Determine the [X, Y] coordinate at the center of the cell enclosing the given text.  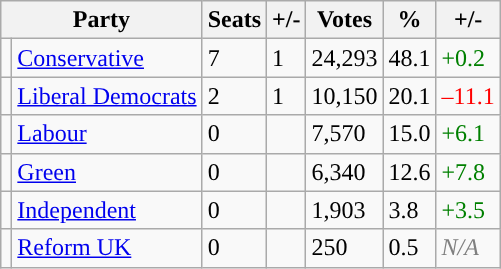
Party [102, 20]
7,570 [344, 134]
6,340 [344, 172]
Seats [234, 20]
24,293 [344, 58]
20.1 [410, 96]
48.1 [410, 58]
1,903 [344, 210]
% [410, 20]
0.5 [410, 248]
Green [107, 172]
+3.5 [468, 210]
2 [234, 96]
+7.8 [468, 172]
+0.2 [468, 58]
Reform UK [107, 248]
Independent [107, 210]
Votes [344, 20]
250 [344, 248]
12.6 [410, 172]
–11.1 [468, 96]
15.0 [410, 134]
Liberal Democrats [107, 96]
Conservative [107, 58]
N/A [468, 248]
3.8 [410, 210]
7 [234, 58]
10,150 [344, 96]
Labour [107, 134]
+6.1 [468, 134]
